Scan for the cell matching the given text and deliver its (X, Y) coordinate at center. 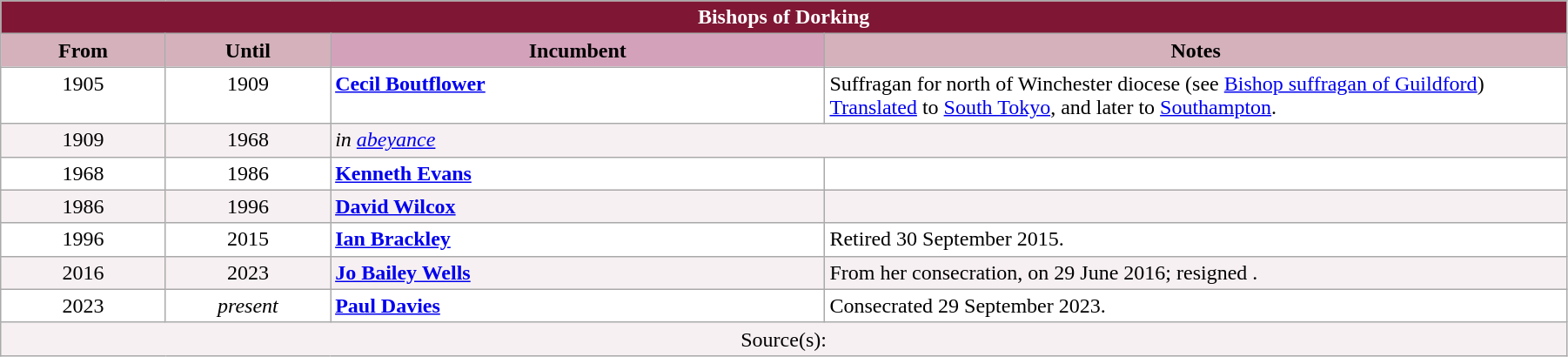
Source(s): (784, 339)
Cecil Boutflower (578, 96)
Until (247, 51)
Paul Davies (578, 306)
Notes (1196, 51)
Kenneth Evans (578, 173)
From (84, 51)
Suffragan for north of Winchester diocese (see Bishop suffragan of Guildford) Translated to South Tokyo, and later to Southampton. (1196, 96)
Consecrated 29 September 2023. (1196, 306)
David Wilcox (578, 206)
2016 (84, 273)
Bishops of Dorking (784, 17)
Jo Bailey Wells (578, 273)
present (247, 306)
Incumbent (578, 51)
From her consecration, on 29 June 2016; resigned . (1196, 273)
1905 (84, 96)
Retired 30 September 2015. (1196, 239)
Ian Brackley (578, 239)
in abeyance (948, 140)
2015 (247, 239)
